Determine the [X, Y] coordinate at the center of the cell enclosing the given text.  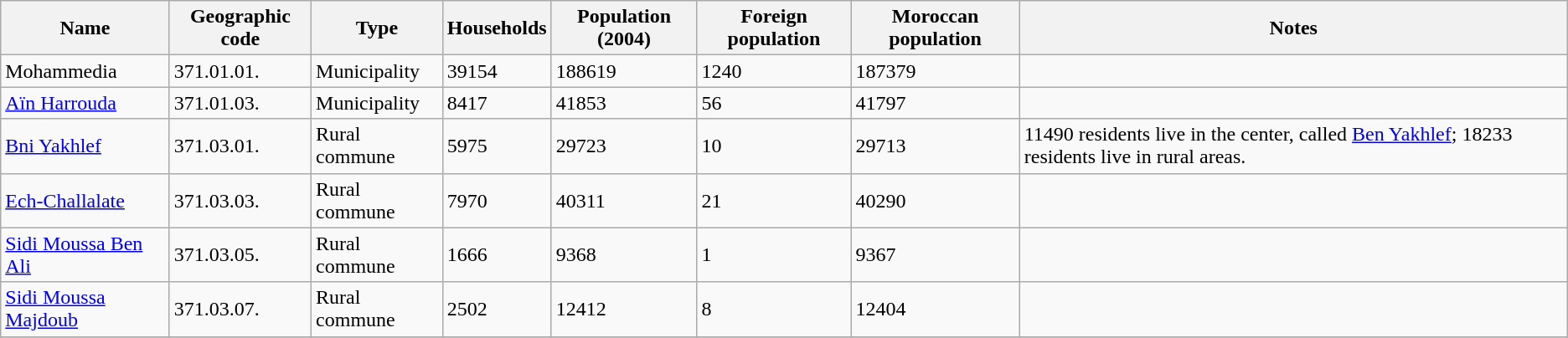
29713 [935, 146]
8 [774, 310]
9368 [624, 254]
41797 [935, 103]
21 [774, 201]
Sidi Moussa Majdoub [85, 310]
371.01.01. [240, 71]
Sidi Moussa Ben Ali [85, 254]
Notes [1293, 28]
187379 [935, 71]
371.03.03. [240, 201]
Geographic code [240, 28]
41853 [624, 103]
12412 [624, 310]
40311 [624, 201]
2502 [497, 310]
29723 [624, 146]
56 [774, 103]
40290 [935, 201]
12404 [935, 310]
11490 residents live in the center, called Ben Yakhlef; 18233 residents live in rural areas. [1293, 146]
10 [774, 146]
Households [497, 28]
8417 [497, 103]
Type [377, 28]
1 [774, 254]
Moroccan population [935, 28]
Mohammedia [85, 71]
5975 [497, 146]
7970 [497, 201]
Foreign population [774, 28]
9367 [935, 254]
188619 [624, 71]
39154 [497, 71]
371.03.07. [240, 310]
371.03.05. [240, 254]
Ech-Challalate [85, 201]
Bni Yakhlef [85, 146]
Population (2004) [624, 28]
Name [85, 28]
371.03.01. [240, 146]
1240 [774, 71]
371.01.03. [240, 103]
1666 [497, 254]
Aïn Harrouda [85, 103]
